Return the (X, Y) coordinate for the center point of the cell that contains the specified text.  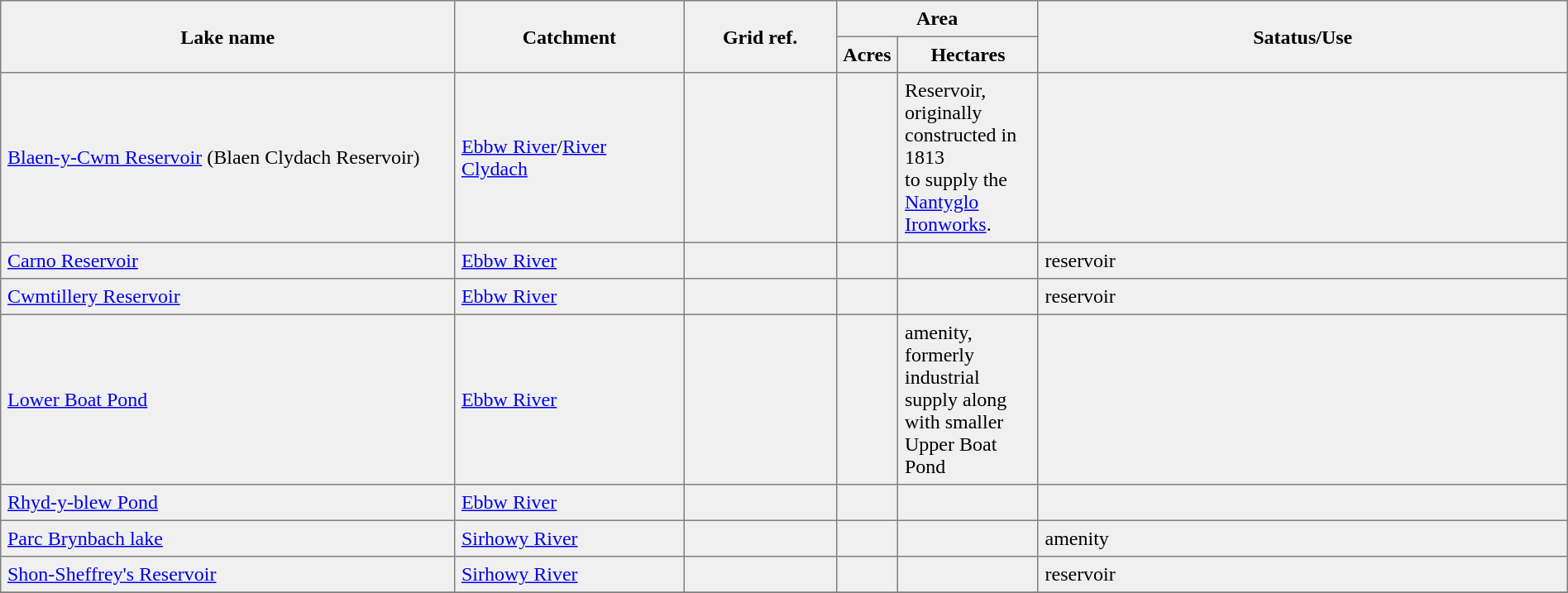
amenity (1303, 538)
Ebbw River/River Clydach (569, 158)
amenity, formerly industrial supply along with smaller Upper Boat Pond (968, 399)
Reservoir, originally constructed in 1813to supply the Nantyglo Ironworks. (968, 158)
Hectares (968, 55)
Parc Brynbach lake (228, 538)
Acres (867, 55)
Blaen-y-Cwm Reservoir (Blaen Clydach Reservoir) (228, 158)
Area (937, 19)
Lake name (228, 36)
Catchment (569, 36)
Satatus/Use (1303, 36)
Lower Boat Pond (228, 399)
Grid ref. (760, 36)
Cwmtillery Reservoir (228, 297)
Carno Reservoir (228, 261)
Shon-Sheffrey's Reservoir (228, 575)
Rhyd-y-blew Pond (228, 503)
